Locate the cell with the specified text and output its (x, y) center coordinate. 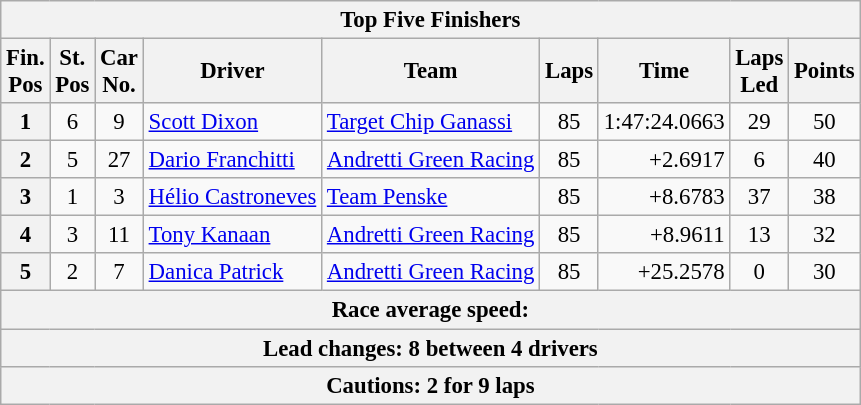
CarNo. (120, 72)
13 (760, 235)
+8.6783 (664, 197)
4 (26, 235)
29 (760, 122)
Points (824, 72)
37 (760, 197)
1:47:24.0663 (664, 122)
Driver (232, 72)
38 (824, 197)
50 (824, 122)
11 (120, 235)
Dario Franchitti (232, 160)
0 (760, 273)
Cautions: 2 for 9 laps (430, 385)
Top Five Finishers (430, 20)
Scott Dixon (232, 122)
32 (824, 235)
7 (120, 273)
St.Pos (72, 72)
Fin.Pos (26, 72)
LapsLed (760, 72)
Team Penske (431, 197)
30 (824, 273)
Lead changes: 8 between 4 drivers (430, 348)
Team (431, 72)
Time (664, 72)
+25.2578 (664, 273)
Tony Kanaan (232, 235)
9 (120, 122)
Hélio Castroneves (232, 197)
+8.9611 (664, 235)
Danica Patrick (232, 273)
40 (824, 160)
+2.6917 (664, 160)
Laps (570, 72)
Target Chip Ganassi (431, 122)
27 (120, 160)
Race average speed: (430, 310)
